Provide the [x, y] coordinate of the cell's center where the given text is located.  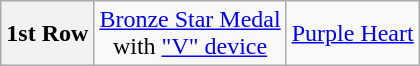
Bronze Star Medalwith "V" device [190, 34]
1st Row [48, 34]
Purple Heart [352, 34]
